Detect which cell encompasses the target text, then output its [X, Y] center coordinate. 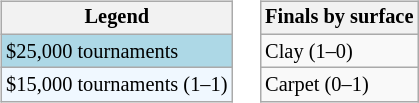
Carpet (0–1) [339, 85]
$25,000 tournaments [116, 51]
Finals by surface [339, 18]
$15,000 tournaments (1–1) [116, 85]
Legend [116, 18]
Clay (1–0) [339, 51]
